Detect which cell encompasses the target text, then output its [x, y] center coordinate. 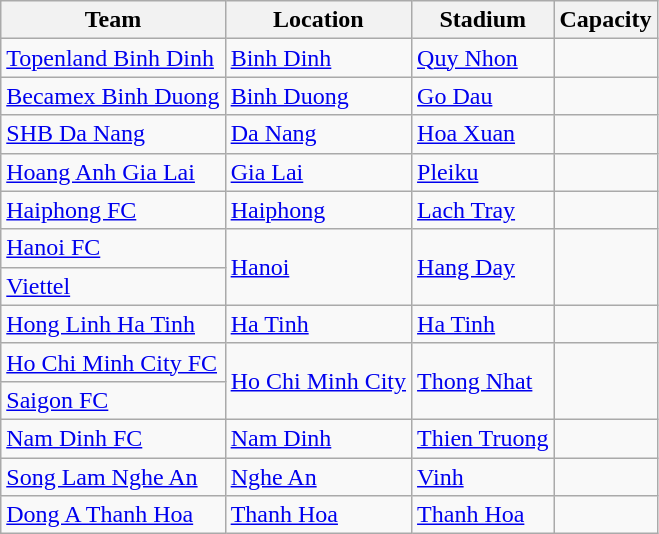
Team [113, 20]
Topenland Binh Dinh [113, 58]
Thong Nhat [483, 381]
Hanoi FC [113, 248]
Lach Tray [483, 210]
Nam Dinh [318, 438]
Vinh [483, 477]
Ho Chi Minh City FC [113, 362]
SHB Da Nang [113, 134]
Ho Chi Minh City [318, 381]
Pleiku [483, 172]
Haiphong [318, 210]
Binh Duong [318, 96]
Becamex Binh Duong [113, 96]
Viettel [113, 286]
Hang Day [483, 267]
Thien Truong [483, 438]
Gia Lai [318, 172]
Da Nang [318, 134]
Nghe An [318, 477]
Hoang Anh Gia Lai [113, 172]
Hong Linh Ha Tinh [113, 324]
Binh Dinh [318, 58]
Song Lam Nghe An [113, 477]
Saigon FC [113, 400]
Capacity [606, 20]
Haiphong FC [113, 210]
Hanoi [318, 267]
Location [318, 20]
Go Dau [483, 96]
Nam Dinh FC [113, 438]
Hoa Xuan [483, 134]
Dong A Thanh Hoa [113, 515]
Stadium [483, 20]
Quy Nhon [483, 58]
